Search for the cell housing the specified text and yield its (x, y) center coordinate. 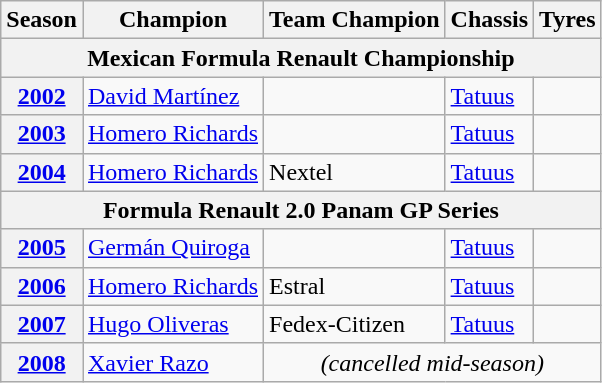
Tyres (568, 20)
2002 (42, 96)
Nextel (355, 172)
Team Champion (355, 20)
Champion (172, 20)
David Martínez (172, 96)
Estral (355, 286)
Chassis (489, 20)
Fedex-Citizen (355, 324)
Hugo Oliveras (172, 324)
2005 (42, 248)
Formula Renault 2.0 Panam GP Series (301, 210)
Germán Quiroga (172, 248)
Xavier Razo (172, 362)
2003 (42, 134)
2006 (42, 286)
Mexican Formula Renault Championship (301, 58)
2004 (42, 172)
Season (42, 20)
2008 (42, 362)
2007 (42, 324)
(cancelled mid-season) (432, 362)
